For the text-containing cell, return its midpoint in [x, y] coordinate format. 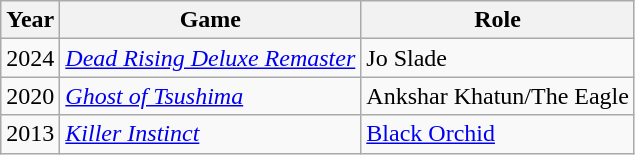
Role [498, 20]
Jo Slade [498, 58]
Ankshar Khatun/The Eagle [498, 96]
Dead Rising Deluxe Remaster [210, 58]
2013 [30, 134]
2020 [30, 96]
Black Orchid [498, 134]
Killer Instinct [210, 134]
2024 [30, 58]
Ghost of Tsushima [210, 96]
Game [210, 20]
Year [30, 20]
